Extract the [X, Y] coordinate from the center of the cell holding the provided text.  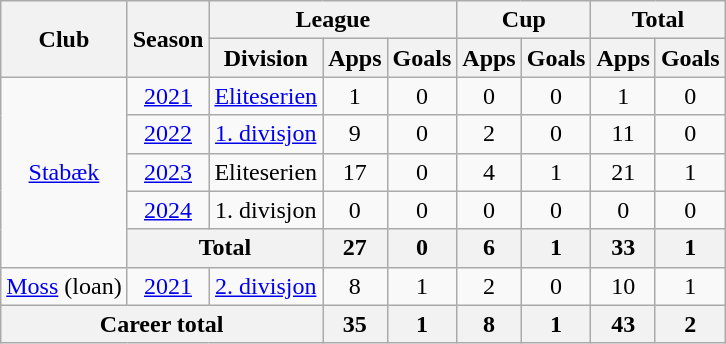
17 [355, 172]
Stabæk [64, 172]
Club [64, 39]
35 [355, 324]
11 [623, 134]
33 [623, 248]
10 [623, 286]
Moss (loan) [64, 286]
Division [266, 58]
21 [623, 172]
4 [489, 172]
2023 [168, 172]
Career total [162, 324]
Season [168, 39]
9 [355, 134]
Cup [524, 20]
2024 [168, 210]
2022 [168, 134]
27 [355, 248]
2. divisjon [266, 286]
League [333, 20]
6 [489, 248]
43 [623, 324]
